Return the [X, Y] coordinate for the center point of the cell that contains the specified text.  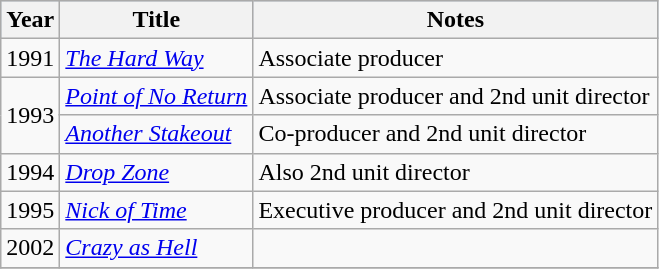
Another Stakeout [156, 134]
The Hard Way [156, 58]
Co-producer and 2nd unit director [456, 134]
1993 [30, 115]
Nick of Time [156, 210]
2002 [30, 248]
Also 2nd unit director [456, 172]
1995 [30, 210]
1991 [30, 58]
Associate producer and 2nd unit director [456, 96]
Point of No Return [156, 96]
Title [156, 20]
Crazy as Hell [156, 248]
1994 [30, 172]
Drop Zone [156, 172]
Year [30, 20]
Associate producer [456, 58]
Notes [456, 20]
Executive producer and 2nd unit director [456, 210]
